Return (x, y) of the center of cell containing provided text 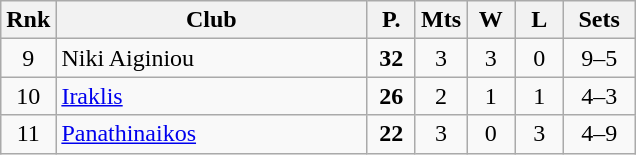
26 (392, 96)
L (540, 20)
11 (28, 134)
2 (440, 96)
Mts (440, 20)
4–3 (600, 96)
Niki Aiginiou (212, 58)
9 (28, 58)
W (492, 20)
P. (392, 20)
Club (212, 20)
Sets (600, 20)
32 (392, 58)
10 (28, 96)
Panathinaikos (212, 134)
4–9 (600, 134)
Iraklis (212, 96)
9–5 (600, 58)
Rnk (28, 20)
22 (392, 134)
